Search for the cell housing the specified text and yield its [x, y] center coordinate. 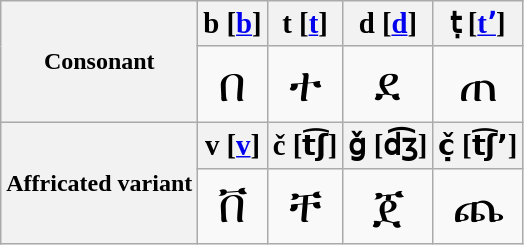
d [d] [388, 24]
v [v] [232, 145]
ቸ [305, 206]
ደ [388, 84]
č̣ [t͡ʃʼ] [478, 145]
Consonant [100, 62]
Affricated variant [100, 183]
ጠ [478, 84]
ተ [305, 84]
ǧ [d͡ʒ] [388, 145]
ጀ [388, 206]
b [b] [232, 24]
ṭ [tʼ] [478, 24]
ቨ [232, 206]
č [t͡ʃ] [305, 145]
በ [232, 84]
t [t] [305, 24]
ጨ [478, 206]
